Search for the cell housing the specified text and yield its (X, Y) center coordinate. 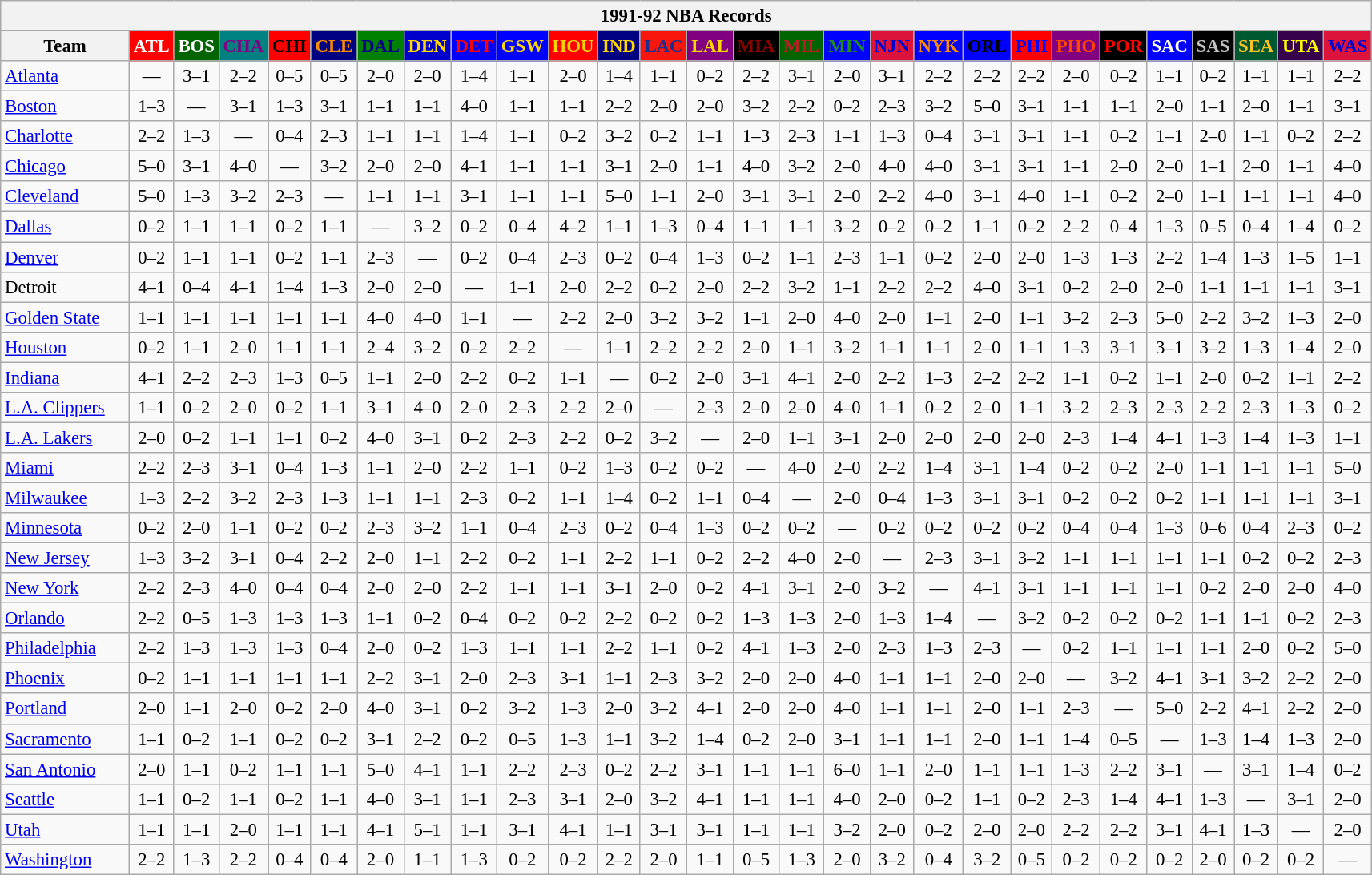
New York (66, 588)
PHI (1032, 46)
HOU (573, 46)
5–1 (428, 829)
BOS (196, 46)
Sacramento (66, 739)
SAS (1213, 46)
Indiana (66, 377)
4–2 (573, 227)
6–0 (847, 769)
2–4 (381, 347)
Denver (66, 257)
1991-92 NBA Records (686, 16)
NYK (939, 46)
MIA (756, 46)
MIN (847, 46)
San Antonio (66, 769)
LAL (710, 46)
LAC (663, 46)
Atlanta (66, 76)
WAS (1348, 46)
DAL (381, 46)
Orlando (66, 619)
Detroit (66, 287)
SAC (1169, 46)
ATL (151, 46)
New Jersey (66, 558)
Houston (66, 347)
Phoenix (66, 679)
Portland (66, 709)
NJN (892, 46)
SEA (1256, 46)
Minnesota (66, 528)
Boston (66, 107)
0–6 (1213, 528)
ORL (987, 46)
L.A. Clippers (66, 408)
Washington (66, 860)
Charlotte (66, 136)
CHI (289, 46)
Cleveland (66, 196)
IND (619, 46)
CLE (333, 46)
Golden State (66, 317)
GSW (522, 46)
MIL (802, 46)
Utah (66, 829)
1–5 (1301, 257)
Milwaukee (66, 498)
Miami (66, 468)
CHA (243, 46)
L.A. Lakers (66, 437)
DEN (428, 46)
DET (474, 46)
Team (66, 46)
Chicago (66, 167)
Seattle (66, 799)
Philadelphia (66, 648)
Dallas (66, 227)
UTA (1301, 46)
POR (1123, 46)
PHO (1076, 46)
